Capture the cell that displays the provided text and extract its [X, Y] central coordinate. 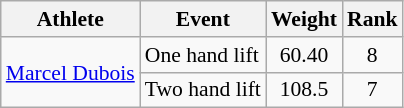
Event [203, 19]
Marcel Dubois [70, 72]
Athlete [70, 19]
Rank [372, 19]
Two hand lift [203, 90]
Weight [304, 19]
8 [372, 55]
One hand lift [203, 55]
60.40 [304, 55]
7 [372, 90]
108.5 [304, 90]
